Return (X, Y) of the center of cell containing provided text 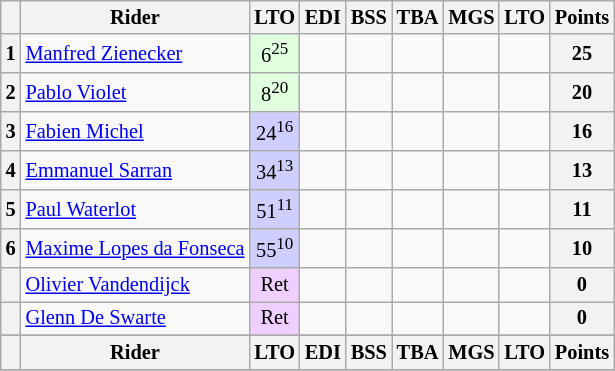
625 (274, 54)
1 (11, 54)
Emmanuel Sarran (136, 170)
11 (582, 210)
Fabien Michel (136, 132)
4 (11, 170)
5510 (274, 248)
Pablo Violet (136, 92)
10 (582, 248)
5 (11, 210)
3 (11, 132)
2416 (274, 132)
Maxime Lopes da Fonseca (136, 248)
6 (11, 248)
Olivier Vandendijck (136, 285)
5111 (274, 210)
Paul Waterlot (136, 210)
3413 (274, 170)
16 (582, 132)
13 (582, 170)
2 (11, 92)
20 (582, 92)
Manfred Zienecker (136, 54)
25 (582, 54)
Glenn De Swarte (136, 318)
820 (274, 92)
